Pinpoint the cell where the given text exists, returning its [x, y] midpoint coordinate. 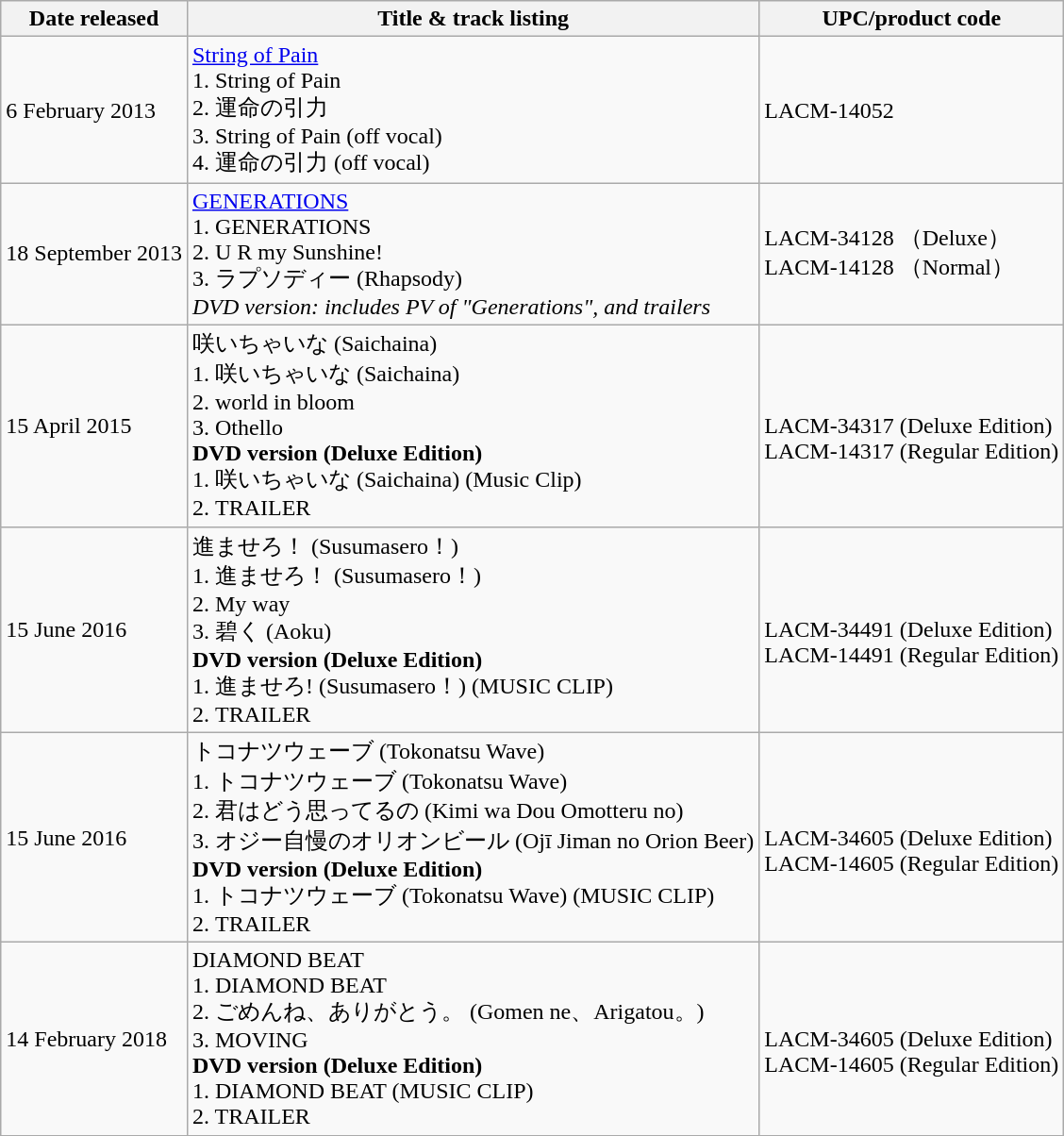
進ませろ！ (Susumasero！) 1. 進ませろ！ (Susumasero！) 2. My way 3. 碧く (Aoku) DVD version (Deluxe Edition) 1. 進ませろ! (Susumasero！) (MUSIC CLIP) 2. TRAILER [473, 629]
14 February 2018 [94, 1040]
LACM-34317 (Deluxe Edition) LACM-14317 (Regular Edition) [911, 426]
LACM-14052 [911, 109]
15 April 2015 [94, 426]
咲いちゃいな (Saichaina) 1. 咲いちゃいな (Saichaina) 2. world in bloom 3. Othello DVD version (Deluxe Edition) 1. 咲いちゃいな (Saichaina) (Music Clip) 2. TRAILER [473, 426]
Title & track listing [473, 19]
GENERATIONS 1. GENERATIONS 2. U R my Sunshine! 3. ラプソディー (Rhapsody) DVD version: includes PV of "Generations", and trailers [473, 255]
LACM-34491 (Deluxe Edition) LACM-14491 (Regular Edition) [911, 629]
6 February 2013 [94, 109]
18 September 2013 [94, 255]
Date released [94, 19]
DIAMOND BEAT 1. DIAMOND BEAT 2. ごめんね、ありがとう。 (Gomen ne、Arigatou。) 3. MOVING DVD version (Deluxe Edition) 1. DIAMOND BEAT (MUSIC CLIP) 2. TRAILER [473, 1040]
String of Pain 1. String of Pain 2. 運命の引力 3. String of Pain (off vocal) 4. 運命の引力 (off vocal) [473, 109]
LACM-34128 （Deluxe） LACM-14128 （Normal） [911, 255]
UPC/product code [911, 19]
